Provide the (x, y) coordinate of the cell's center where the given text is located.  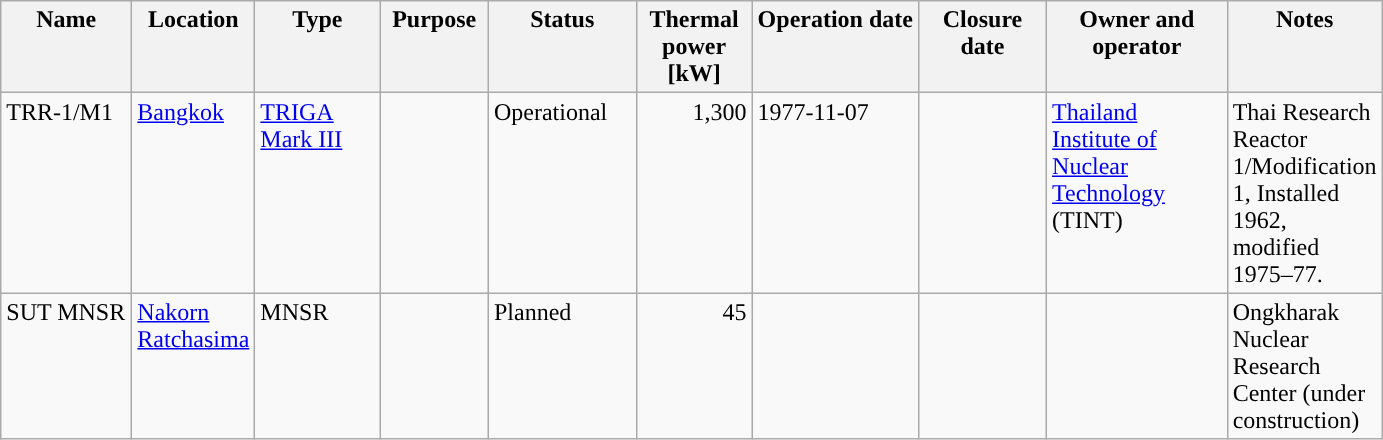
TRR-1/M1 (66, 193)
Owner and operator (1138, 47)
Operation date (835, 47)
Notes (1304, 47)
Name (66, 47)
Bangkok (194, 193)
Status (562, 47)
Type (318, 47)
Nakorn Ratchasima (194, 366)
Ongkharak Nuclear Research Center (under construction) (1304, 366)
Thai Research Reactor 1/Modification 1, Installed 1962, modified 1975–77. (1304, 193)
Location (194, 47)
Operational (562, 193)
Thermal power [kW] (694, 47)
TRIGA Mark III (318, 193)
Planned (562, 366)
Thailand Institute of Nuclear Technology (TINT) (1138, 193)
45 (694, 366)
Closure date (982, 47)
1977-11-07 (835, 193)
Purpose (434, 47)
1,300 (694, 193)
MNSR (318, 366)
SUT MNSR (66, 366)
